Pinpoint the cell where the given text exists, returning its [x, y] midpoint coordinate. 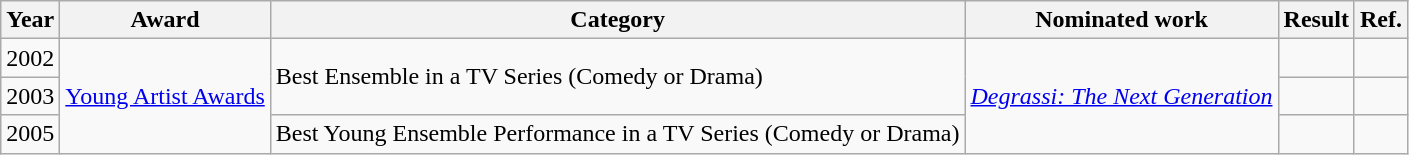
Best Ensemble in a TV Series (Comedy or Drama) [618, 77]
Result [1316, 20]
2005 [30, 134]
Award [165, 20]
Degrassi: The Next Generation [1122, 96]
2002 [30, 58]
Ref. [1380, 20]
Best Young Ensemble Performance in a TV Series (Comedy or Drama) [618, 134]
Nominated work [1122, 20]
2003 [30, 96]
Category [618, 20]
Young Artist Awards [165, 96]
Year [30, 20]
